Return (X, Y) of the center of cell containing provided text 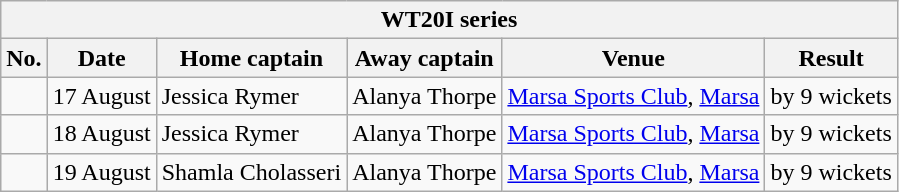
Home captain (251, 58)
WT20I series (450, 20)
17 August (102, 96)
Date (102, 58)
Away captain (424, 58)
No. (24, 58)
18 August (102, 134)
Venue (634, 58)
19 August (102, 172)
Shamla Cholasseri (251, 172)
Result (831, 58)
